From the cell containing the given text, extract its center point as (X, Y) coordinate. 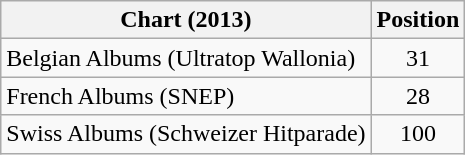
Swiss Albums (Schweizer Hitparade) (186, 134)
Chart (2013) (186, 20)
Position (418, 20)
Belgian Albums (Ultratop Wallonia) (186, 58)
31 (418, 58)
100 (418, 134)
French Albums (SNEP) (186, 96)
28 (418, 96)
